Identify which cell holds the provided text, then report its [x, y] central coordinate. 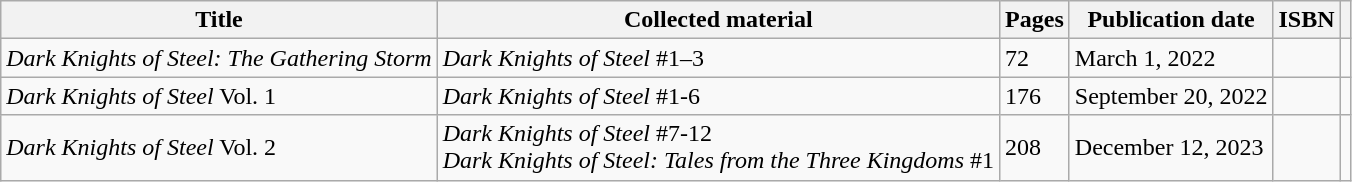
Dark Knights of Steel #1–3 [718, 58]
December 12, 2023 [1171, 148]
Dark Knights of Steel Vol. 2 [219, 148]
Dark Knights of Steel #7-12Dark Knights of Steel: Tales from the Three Kingdoms #1 [718, 148]
ISBN [1306, 20]
September 20, 2022 [1171, 96]
176 [1035, 96]
Title [219, 20]
208 [1035, 148]
Collected material [718, 20]
72 [1035, 58]
March 1, 2022 [1171, 58]
Publication date [1171, 20]
Dark Knights of Steel: The Gathering Storm [219, 58]
Dark Knights of Steel #1-6 [718, 96]
Dark Knights of Steel Vol. 1 [219, 96]
Pages [1035, 20]
